Scan for the cell matching the given text and deliver its (x, y) coordinate at center. 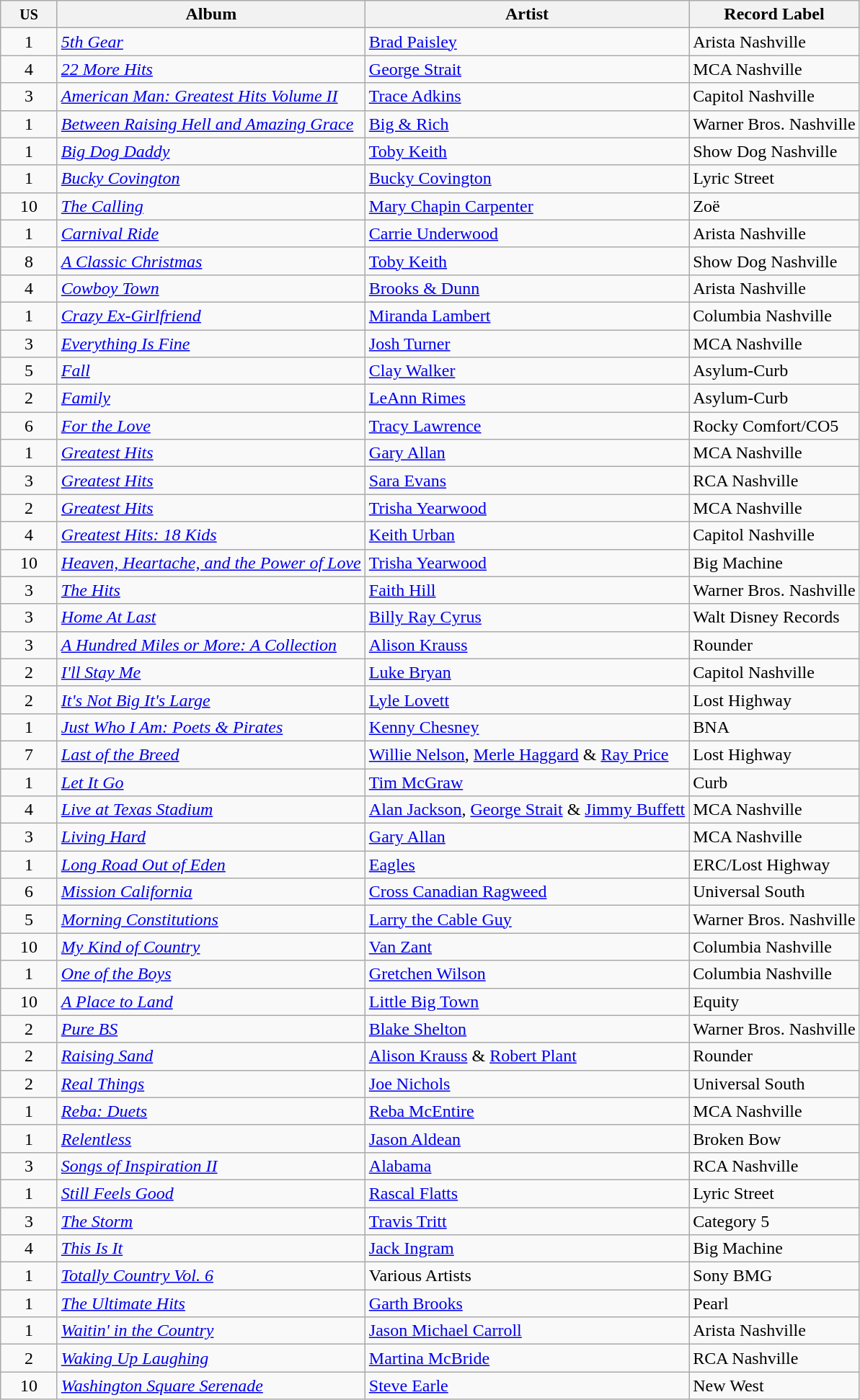
22 More Hits (210, 69)
Jack Ingram (526, 1249)
LeAnn Rimes (526, 398)
Alan Jackson, George Strait & Jimmy Buffett (526, 810)
For the Love (210, 426)
Living Hard (210, 837)
Van Zant (526, 947)
One of the Boys (210, 974)
Trace Adkins (526, 97)
Martina McBride (526, 1358)
Willie Nelson, Merle Haggard & Ray Price (526, 754)
Tracy Lawrence (526, 426)
It's Not Big It's Large (210, 700)
Reba McEntire (526, 1111)
Everything Is Fine (210, 344)
Blake Shelton (526, 1029)
A Hundred Miles or More: A Collection (210, 645)
Zoë (774, 206)
Sara Evans (526, 481)
Still Feels Good (210, 1193)
Washington Square Serenade (210, 1386)
Gretchen Wilson (526, 974)
Crazy Ex-Girlfriend (210, 316)
Fall (210, 371)
Cross Canadian Ragweed (526, 892)
I'll Stay Me (210, 672)
Luke Bryan (526, 672)
Songs of Inspiration II (210, 1166)
Real Things (210, 1084)
Rocky Comfort/CO5 (774, 426)
American Man: Greatest Hits Volume II (210, 97)
Category 5 (774, 1221)
My Kind of Country (210, 947)
ERC/Lost Highway (774, 865)
Equity (774, 1002)
Alabama (526, 1166)
This Is It (210, 1249)
A Classic Christmas (210, 261)
Larry the Cable Guy (526, 919)
Alison Krauss (526, 645)
Live at Texas Stadium (210, 810)
Jason Aldean (526, 1138)
Greatest Hits: 18 Kids (210, 535)
Curb (774, 782)
Totally Country Vol. 6 (210, 1276)
Alison Krauss & Robert Plant (526, 1056)
Album (210, 14)
7 (29, 754)
Joe Nichols (526, 1084)
Broken Bow (774, 1138)
Kenny Chesney (526, 727)
Mission California (210, 892)
The Hits (210, 590)
George Strait (526, 69)
The Ultimate Hits (210, 1303)
Brad Paisley (526, 42)
Heaven, Heartache, and the Power of Love (210, 563)
Big & Rich (526, 124)
Carnival Ride (210, 233)
Pure BS (210, 1029)
US (29, 14)
Family (210, 398)
Between Raising Hell and Amazing Grace (210, 124)
Lyle Lovett (526, 700)
Carrie Underwood (526, 233)
Faith Hill (526, 590)
Garth Brooks (526, 1303)
Miranda Lambert (526, 316)
5th Gear (210, 42)
BNA (774, 727)
Travis Tritt (526, 1221)
Reba: Duets (210, 1111)
Just Who I Am: Poets & Pirates (210, 727)
Little Big Town (526, 1002)
Brooks & Dunn (526, 288)
Morning Constitutions (210, 919)
Waking Up Laughing (210, 1358)
Waitin' in the Country (210, 1331)
Keith Urban (526, 535)
Relentless (210, 1138)
The Calling (210, 206)
Billy Ray Cyrus (526, 617)
New West (774, 1386)
Tim McGraw (526, 782)
Josh Turner (526, 344)
Record Label (774, 14)
Home At Last (210, 617)
Raising Sand (210, 1056)
Pearl (774, 1303)
Walt Disney Records (774, 617)
Last of the Breed (210, 754)
Artist (526, 14)
8 (29, 261)
The Storm (210, 1221)
Long Road Out of Eden (210, 865)
Eagles (526, 865)
A Place to Land (210, 1002)
Sony BMG (774, 1276)
Big Dog Daddy (210, 151)
Clay Walker (526, 371)
Various Artists (526, 1276)
Mary Chapin Carpenter (526, 206)
Jason Michael Carroll (526, 1331)
Rascal Flatts (526, 1193)
Cowboy Town (210, 288)
Steve Earle (526, 1386)
Let It Go (210, 782)
